Provide the [X, Y] coordinate of the cell's center where the given text is located.  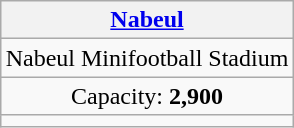
Nabeul [147, 20]
Capacity: 2,900 [147, 96]
Nabeul Minifootball Stadium [147, 58]
